Return (x, y) of the center of cell containing provided text 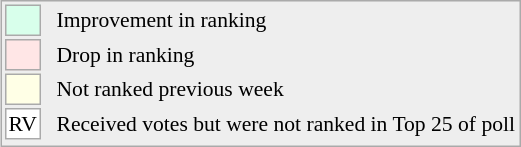
Drop in ranking (286, 55)
Improvement in ranking (286, 20)
RV (23, 124)
Received votes but were not ranked in Top 25 of poll (286, 124)
Not ranked previous week (286, 90)
